Search for the cell housing the specified text and yield its (x, y) center coordinate. 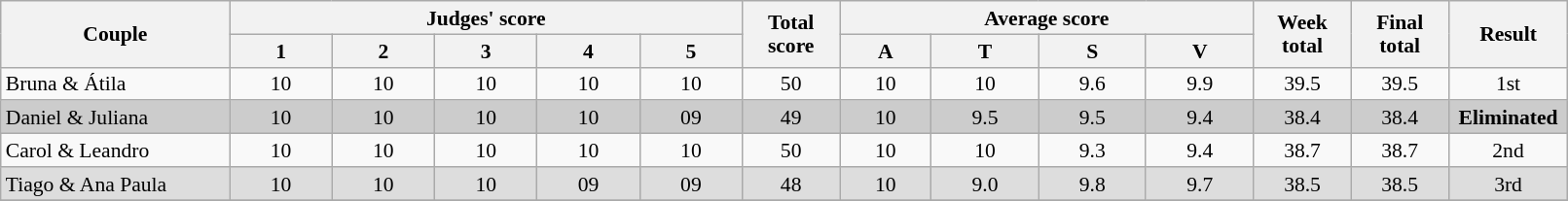
5 (691, 50)
3 (487, 50)
Bruna & Átila (115, 84)
Daniel & Juliana (115, 117)
Tiago & Ana Paula (115, 184)
Couple (115, 34)
3rd (1509, 184)
9.9 (1199, 84)
Total score (791, 34)
9.3 (1092, 151)
2nd (1509, 151)
Week total (1302, 34)
Eliminated (1509, 117)
T (985, 50)
V (1199, 50)
A (886, 50)
1st (1509, 84)
49 (791, 117)
9.0 (985, 184)
48 (791, 184)
Final total (1400, 34)
4 (588, 50)
Average score (1047, 17)
Judges' score (487, 17)
Carol & Leandro (115, 151)
9.6 (1092, 84)
2 (383, 50)
1 (280, 50)
S (1092, 50)
9.7 (1199, 184)
9.8 (1092, 184)
Result (1509, 34)
